Extract the (x, y) coordinate from the center of the cell holding the provided text.  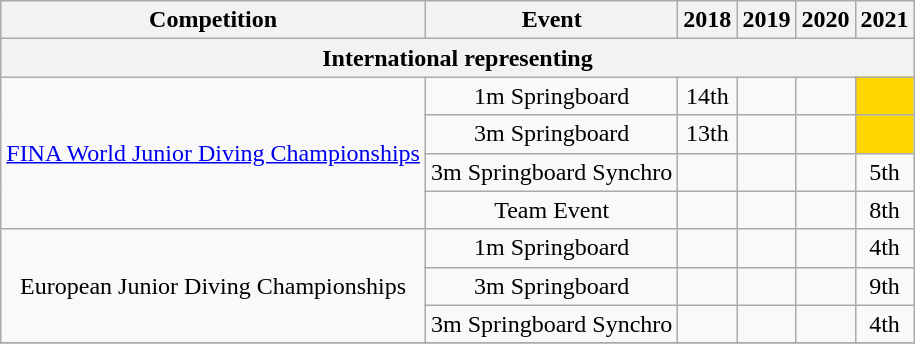
Competition (214, 20)
Team Event (551, 210)
FINA World Junior Diving Championships (214, 153)
2020 (826, 20)
2018 (708, 20)
9th (884, 286)
International representing (458, 58)
2019 (766, 20)
8th (884, 210)
European Junior Diving Championships (214, 286)
13th (708, 134)
14th (708, 96)
5th (884, 172)
Event (551, 20)
2021 (884, 20)
